From the cell containing the given text, extract its center point as [x, y] coordinate. 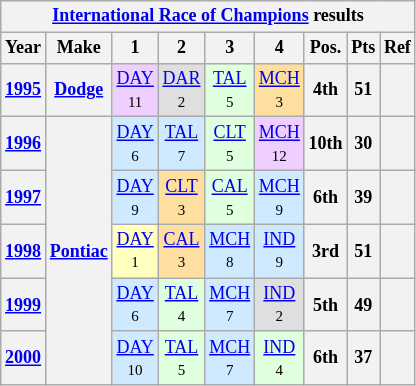
1997 [24, 197]
49 [364, 305]
1995 [24, 90]
MCH12 [280, 144]
MCH8 [230, 251]
4th [326, 90]
3rd [326, 251]
39 [364, 197]
DAY1 [135, 251]
TAL4 [182, 305]
Dodge [78, 90]
2 [182, 48]
DAY11 [135, 90]
5th [326, 305]
1998 [24, 251]
International Race of Champions results [208, 16]
CLT3 [182, 197]
Pts [364, 48]
1996 [24, 144]
3 [230, 48]
DAY10 [135, 358]
IND9 [280, 251]
CLT5 [230, 144]
TAL7 [182, 144]
DAR2 [182, 90]
30 [364, 144]
MCH9 [280, 197]
IND2 [280, 305]
37 [364, 358]
4 [280, 48]
Ref [398, 48]
1 [135, 48]
1999 [24, 305]
Make [78, 48]
Pos. [326, 48]
10th [326, 144]
CAL3 [182, 251]
MCH3 [280, 90]
DAY9 [135, 197]
IND4 [280, 358]
Pontiac [78, 251]
2000 [24, 358]
CAL5 [230, 197]
Year [24, 48]
